Find where the given text appears and provide that cell's center as [x, y] coordinate. 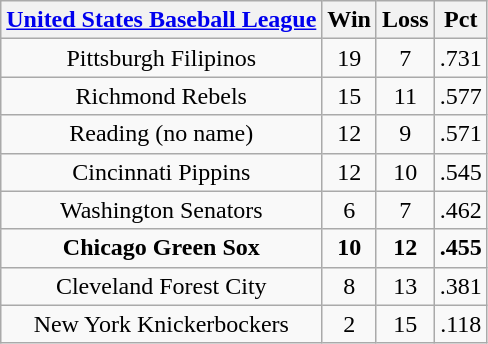
Loss [405, 20]
6 [350, 210]
.462 [460, 210]
Reading (no name) [162, 134]
New York Knickerbockers [162, 324]
13 [405, 286]
Pct [460, 20]
Richmond Rebels [162, 96]
2 [350, 324]
.118 [460, 324]
19 [350, 58]
United States Baseball League [162, 20]
Cleveland Forest City [162, 286]
11 [405, 96]
9 [405, 134]
.455 [460, 248]
Cincinnati Pippins [162, 172]
Washington Senators [162, 210]
.545 [460, 172]
Pittsburgh Filipinos [162, 58]
.731 [460, 58]
8 [350, 286]
Chicago Green Sox [162, 248]
.381 [460, 286]
Win [350, 20]
.577 [460, 96]
.571 [460, 134]
